Search for the cell housing the specified text and yield its [x, y] center coordinate. 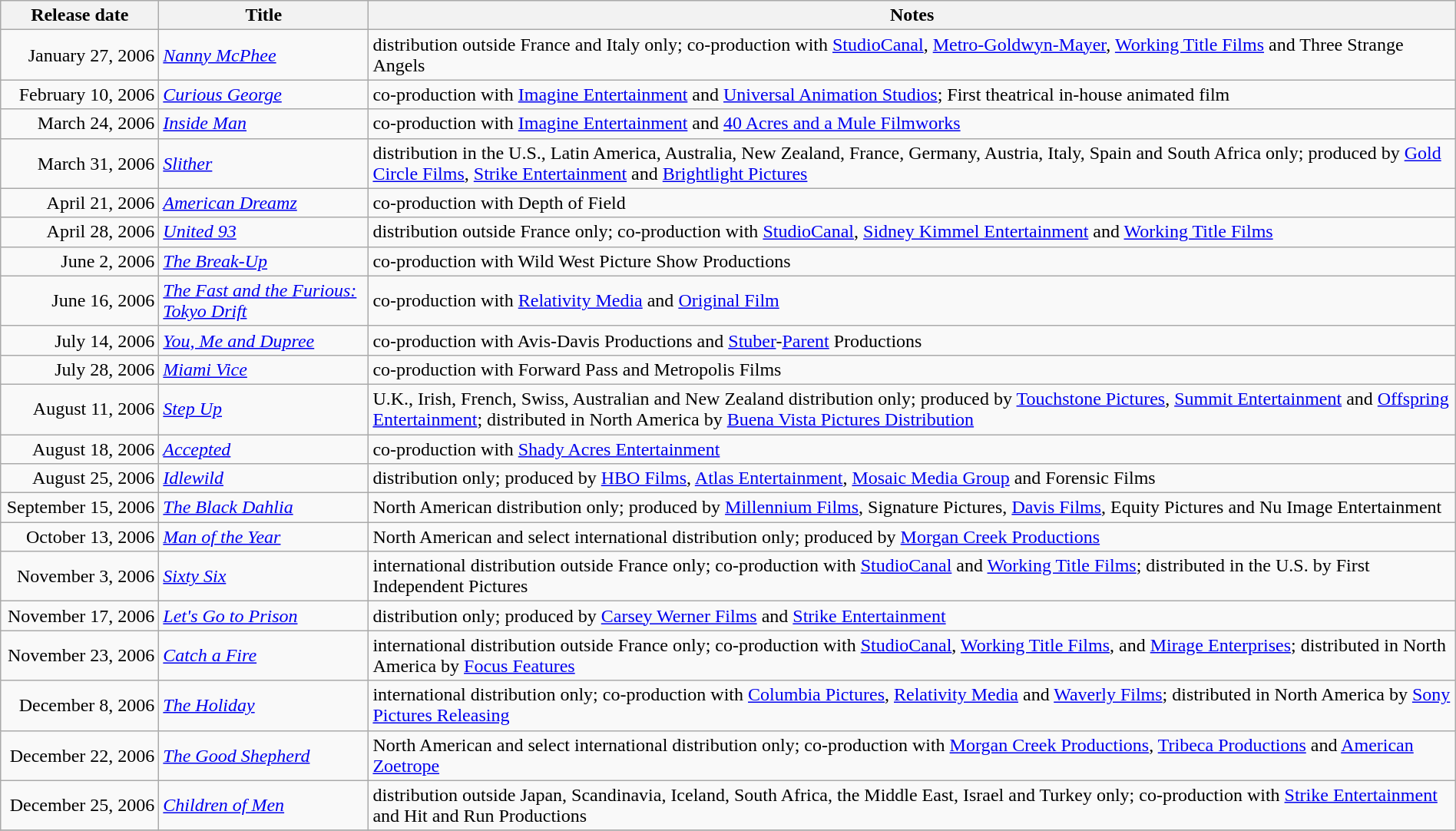
Idlewild [264, 478]
co-production with Depth of Field [912, 203]
distribution outside France only; co-production with StudioCanal, Sidney Kimmel Entertainment and Working Title Films [912, 232]
Curious George [264, 94]
November 17, 2006 [80, 616]
co-production with Relativity Media and Original Film [912, 301]
Children of Men [264, 805]
The Break-Up [264, 261]
co-production with Imagine Entertainment and 40 Acres and a Mule Filmworks [912, 124]
Catch a Fire [264, 656]
July 14, 2006 [80, 340]
August 11, 2006 [80, 409]
Release date [80, 15]
January 27, 2006 [80, 55]
distribution only; produced by HBO Films, Atlas Entertainment, Mosaic Media Group and Forensic Films [912, 478]
co-production with Avis-Davis Productions and Stuber-Parent Productions [912, 340]
August 18, 2006 [80, 449]
The Holiday [264, 705]
March 24, 2006 [80, 124]
December 22, 2006 [80, 756]
April 28, 2006 [80, 232]
June 16, 2006 [80, 301]
distribution only; produced by Carsey Werner Films and Strike Entertainment [912, 616]
Let's Go to Prison [264, 616]
Title [264, 15]
November 3, 2006 [80, 576]
Notes [912, 15]
March 31, 2006 [80, 163]
October 13, 2006 [80, 537]
North American and select international distribution only; produced by Morgan Creek Productions [912, 537]
Accepted [264, 449]
co-production with Imagine Entertainment and Universal Animation Studios; First theatrical in-house animated film [912, 94]
Miami Vice [264, 369]
American Dreamz [264, 203]
April 21, 2006 [80, 203]
Step Up [264, 409]
Nanny McPhee [264, 55]
The Good Shepherd [264, 756]
co-production with Wild West Picture Show Productions [912, 261]
You, Me and Dupree [264, 340]
North American and select international distribution only; co-production with Morgan Creek Productions, Tribeca Productions and American Zoetrope [912, 756]
The Fast and the Furious: Tokyo Drift [264, 301]
June 2, 2006 [80, 261]
December 8, 2006 [80, 705]
August 25, 2006 [80, 478]
The Black Dahlia [264, 508]
December 25, 2006 [80, 805]
North American distribution only; produced by Millennium Films, Signature Pictures, Davis Films, Equity Pictures and Nu Image Entertainment [912, 508]
Sixty Six [264, 576]
Slither [264, 163]
distribution outside France and Italy only; co-production with StudioCanal, Metro-Goldwyn-Mayer, Working Title Films and Three Strange Angels [912, 55]
United 93 [264, 232]
July 28, 2006 [80, 369]
February 10, 2006 [80, 94]
Inside Man [264, 124]
co-production with Forward Pass and Metropolis Films [912, 369]
September 15, 2006 [80, 508]
co-production with Shady Acres Entertainment [912, 449]
Man of the Year [264, 537]
November 23, 2006 [80, 656]
